Search for the cell housing the specified text and yield its [x, y] center coordinate. 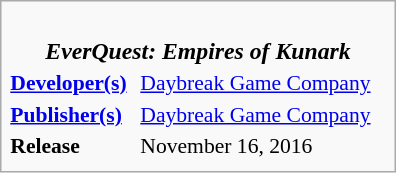
EverQuest: Empires of Kunark [198, 38]
Release [72, 146]
Publisher(s) [72, 114]
Developer(s) [72, 83]
November 16, 2016 [263, 146]
